Locate the cell with the specified text and output its (x, y) center coordinate. 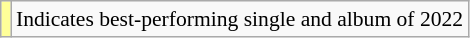
Indicates best-performing single and album of 2022 (240, 19)
